Scan for the cell matching the given text and deliver its [x, y] coordinate at center. 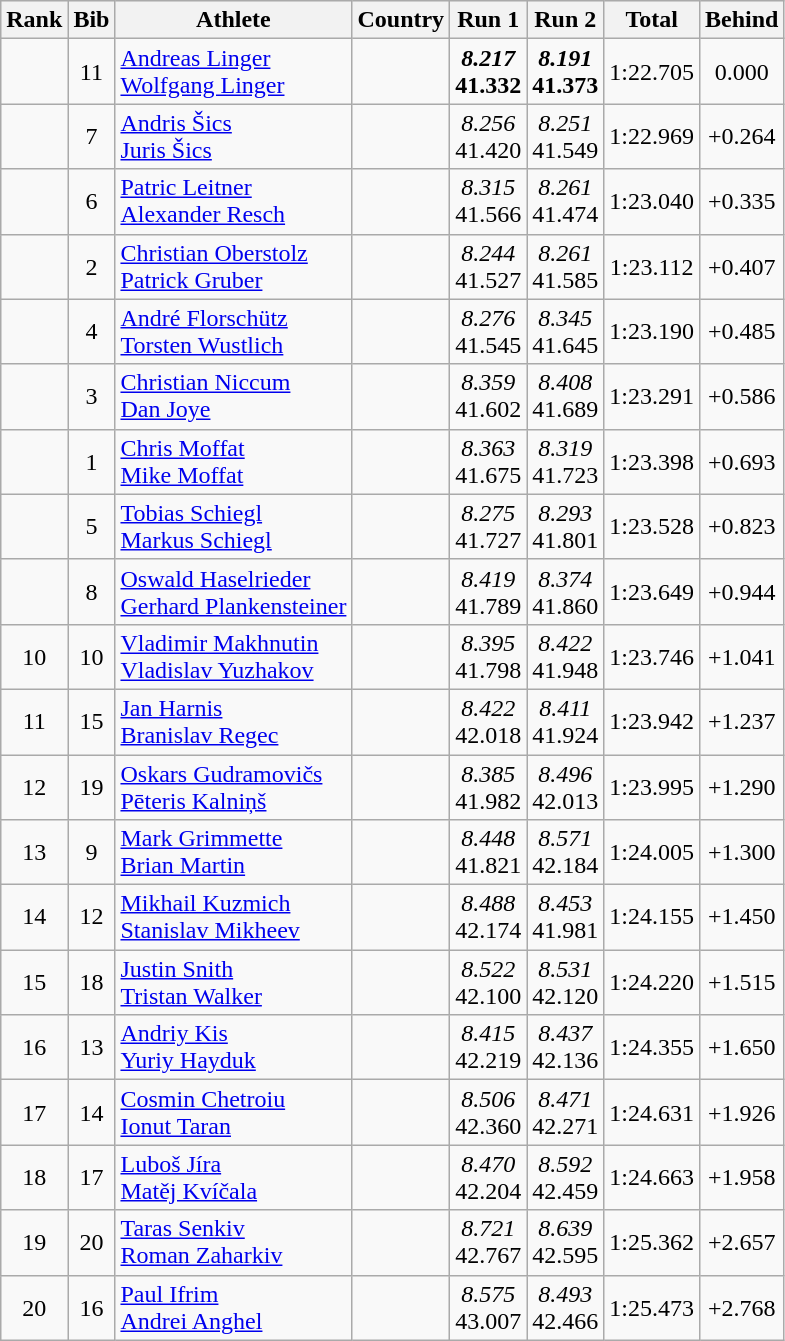
+2.768 [742, 1308]
8.25641.420 [488, 136]
+1.958 [742, 1178]
+0.586 [742, 396]
8.59242.459 [566, 1178]
+1.290 [742, 786]
8.43742.136 [566, 1048]
8.63942.595 [566, 1242]
8.49342.466 [566, 1308]
8.48842.174 [488, 918]
8.49642.013 [566, 786]
8.40841.689 [566, 396]
1:23.190 [652, 332]
8.29341.801 [566, 526]
+1.450 [742, 918]
1:24.663 [652, 1178]
8.42241.948 [566, 656]
1:23.398 [652, 462]
André Florschütz Torsten Wustlich [234, 332]
1:23.746 [652, 656]
+0.264 [742, 136]
1:22.705 [652, 72]
Andriy Kis Yuriy Hayduk [234, 1048]
8.25141.549 [566, 136]
+0.693 [742, 462]
8.37441.860 [566, 592]
8.261 41.585 [566, 266]
Athlete [234, 20]
8.41141.924 [566, 722]
1 [92, 462]
Justin Snith Tristan Walker [234, 982]
1:24.005 [652, 852]
Total [652, 20]
Run 1 [488, 20]
Jan Harnis Branislav Regec [234, 722]
Oskars Gudramovičs Pēteris Kalniņš [234, 786]
1:22.969 [652, 136]
1:23.291 [652, 396]
8.38541.982 [488, 786]
Mark Grimmette Brian Martin [234, 852]
+2.657 [742, 1242]
7 [92, 136]
8.244 41.527 [488, 266]
+1.926 [742, 1112]
8.50642.360 [488, 1112]
Andris Šics Juris Šics [234, 136]
Luboš Jíra Matěj Kvíčala [234, 1178]
1:25.362 [652, 1242]
1:24.155 [652, 918]
1:24.220 [652, 982]
8.36341.675 [488, 462]
8.35941.602 [488, 396]
+0.944 [742, 592]
+1.300 [742, 852]
Christian Oberstolz Patrick Gruber [234, 266]
8.26141.474 [566, 202]
Andreas Linger Wolfgang Linger [234, 72]
8.531 42.120 [566, 982]
+0.485 [742, 332]
+0.407 [742, 266]
8.42242.018 [488, 722]
5 [92, 526]
8.47142.271 [566, 1112]
Behind [742, 20]
Tobias Schiegl Markus Schiegl [234, 526]
6 [92, 202]
8.34541.645 [566, 332]
+0.823 [742, 526]
1:25.473 [652, 1308]
1:24.631 [652, 1112]
8.72142.767 [488, 1242]
Cosmin Chetroiu Ionut Taran [234, 1112]
8.217 41.332 [488, 72]
1:23.528 [652, 526]
+1.041 [742, 656]
Chris Moffat Mike Moffat [234, 462]
8.315 41.566 [488, 202]
8.571 42.184 [566, 852]
1:23.942 [652, 722]
3 [92, 396]
1:23.995 [652, 786]
8.27541.727 [488, 526]
Vladimir Makhnutin Vladislav Yuzhakov [234, 656]
Christian Niccum Dan Joye [234, 396]
Mikhail Kuzmich Stanislav Mikheev [234, 918]
Patric Leitner Alexander Resch [234, 202]
1:24.355 [652, 1048]
+1.515 [742, 982]
2 [92, 266]
Oswald Haselrieder Gerhard Plankensteiner [234, 592]
8.52242.100 [488, 982]
8.41941.789 [488, 592]
8.470 42.204 [488, 1178]
8.45341.981 [566, 918]
+1.650 [742, 1048]
Rank [34, 20]
9 [92, 852]
8 [92, 592]
1:23.112 [652, 266]
Paul Ifrim Andrei Anghel [234, 1308]
8.27641.545 [488, 332]
Bib [92, 20]
1:23.040 [652, 202]
0.000 [742, 72]
Taras Senkiv Roman Zaharkiv [234, 1242]
8.31941.723 [566, 462]
Run 2 [566, 20]
8.39541.798 [488, 656]
Country [401, 20]
8.57543.007 [488, 1308]
4 [92, 332]
+1.237 [742, 722]
1:23.649 [652, 592]
8.44841.821 [488, 852]
8.19141.373 [566, 72]
8.41542.219 [488, 1048]
+0.335 [742, 202]
